Determine the (x, y) coordinate at the center of the cell enclosing the given text.  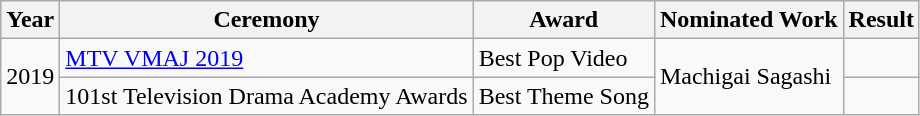
Best Pop Video (564, 58)
101st Television Drama Academy Awards (266, 96)
Nominated Work (748, 20)
Best Theme Song (564, 96)
Award (564, 20)
Ceremony (266, 20)
2019 (30, 77)
Machigai Sagashi (748, 77)
Year (30, 20)
MTV VMAJ 2019 (266, 58)
Result (881, 20)
